For the text-containing cell, return its midpoint in [x, y] coordinate format. 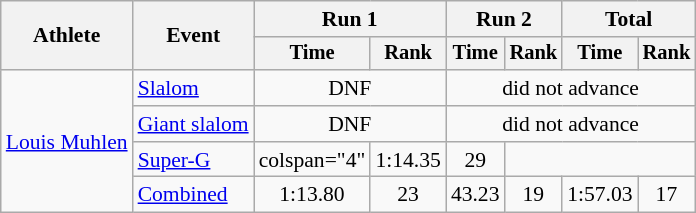
Super-G [194, 160]
23 [408, 195]
Event [194, 36]
1:13.80 [312, 195]
19 [534, 195]
Slalom [194, 88]
Athlete [67, 36]
Combined [194, 195]
Total [628, 19]
Louis Muhlen [67, 141]
colspan="4" [312, 160]
1:57.03 [600, 195]
29 [476, 160]
1:14.35 [408, 160]
17 [667, 195]
Run 1 [350, 19]
Run 2 [504, 19]
43.23 [476, 195]
Giant slalom [194, 124]
